Return (x, y) of the center of cell containing provided text 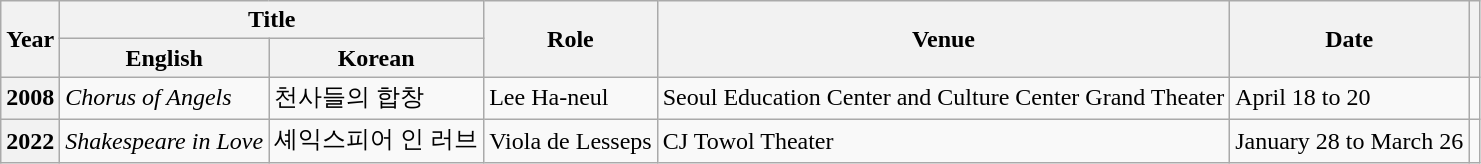
Year (30, 39)
CJ Towol Theater (943, 140)
Korean (376, 58)
Shakespeare in Love (164, 140)
January 28 to March 26 (1350, 140)
Lee Ha-neul (571, 98)
Seoul Education Center and Culture Center Grand Theater (943, 98)
천사들의 합창 (376, 98)
2022 (30, 140)
English (164, 58)
Role (571, 39)
Chorus of Angels (164, 98)
Title (272, 20)
Venue (943, 39)
셰익스피어 인 러브 (376, 140)
Viola de Lesseps (571, 140)
April 18 to 20 (1350, 98)
Date (1350, 39)
2008 (30, 98)
